Locate the cell with the specified text and output its (x, y) center coordinate. 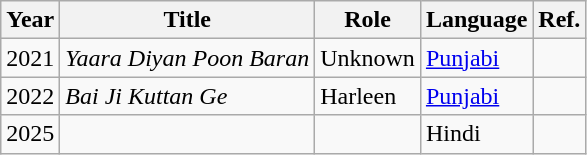
Language (476, 20)
Year (30, 20)
Ref. (560, 20)
Role (368, 20)
2025 (30, 134)
2022 (30, 96)
Harleen (368, 96)
Bai Ji Kuttan Ge (188, 96)
Yaara Diyan Poon Baran (188, 58)
Hindi (476, 134)
2021 (30, 58)
Title (188, 20)
Unknown (368, 58)
